For the text-containing cell, return its midpoint in [X, Y] coordinate format. 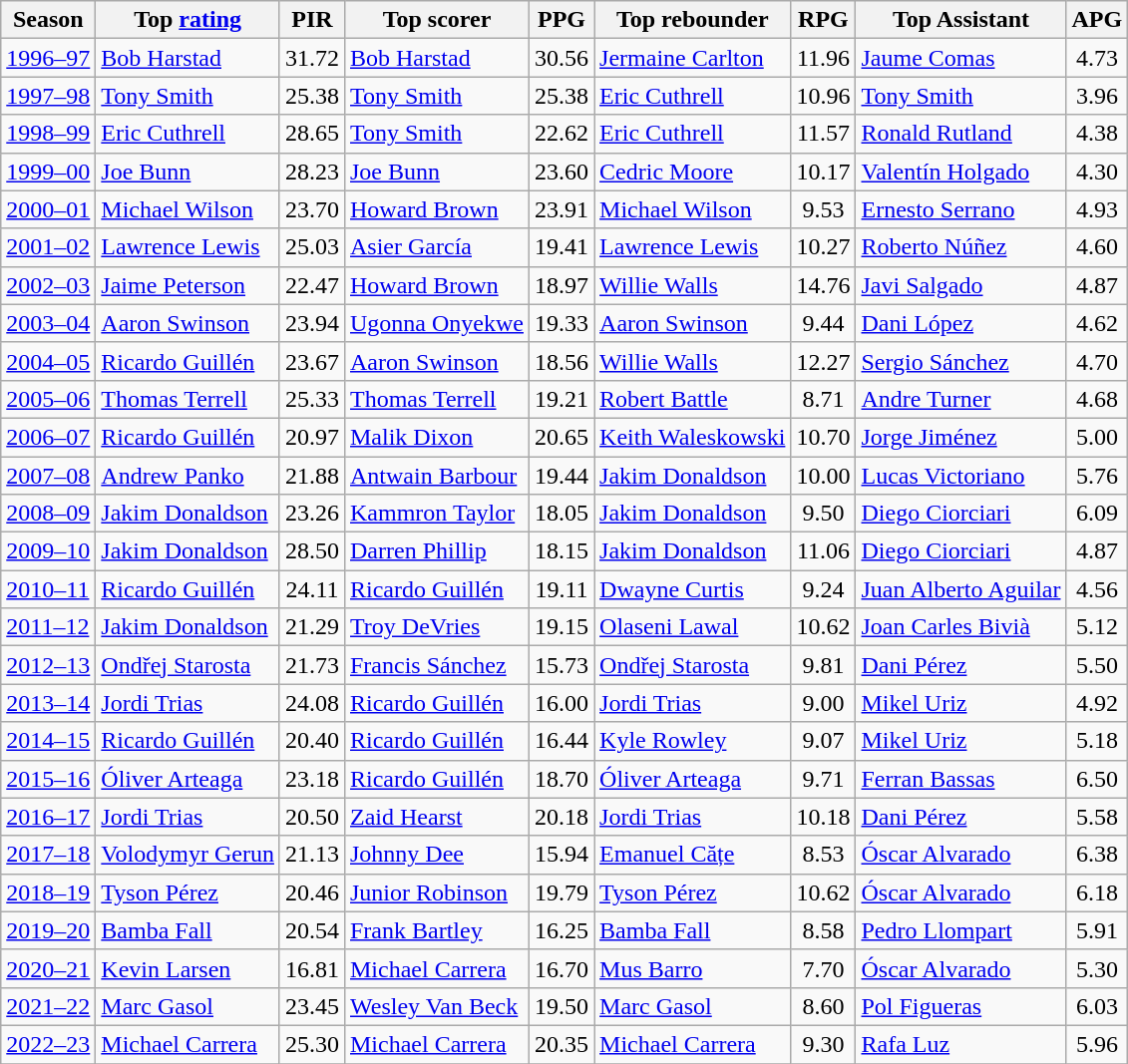
7.70 [824, 968]
Jaume Comas [961, 58]
21.29 [311, 627]
Dani López [961, 323]
Andrew Panko [188, 476]
18.97 [563, 285]
23.94 [311, 323]
5.18 [1097, 741]
Johnny Dee [437, 855]
9.24 [824, 589]
1997–98 [48, 96]
Jaime Peterson [188, 285]
18.70 [563, 779]
Ernesto Serrano [961, 209]
8.60 [824, 1006]
Top Assistant [961, 20]
19.44 [563, 476]
5.91 [1097, 930]
Juan Alberto Aguilar [961, 589]
8.53 [824, 855]
9.81 [824, 665]
20.97 [311, 437]
Emanuel Cățe [692, 855]
APG [1097, 20]
8.58 [824, 930]
23.26 [311, 514]
2000–01 [48, 209]
Ferran Bassas [961, 779]
6.38 [1097, 855]
2013–14 [48, 703]
11.06 [824, 551]
Dwayne Curtis [692, 589]
10.18 [824, 817]
2022–23 [48, 1044]
11.57 [824, 134]
Top rating [188, 20]
1998–99 [48, 134]
Top scorer [437, 20]
20.46 [311, 892]
19.33 [563, 323]
10.00 [824, 476]
Kammron Taylor [437, 514]
22.62 [563, 134]
9.50 [824, 514]
Kyle Rowley [692, 741]
9.07 [824, 741]
2009–10 [48, 551]
Jorge Jiménez [961, 437]
Joan Carles Bivià [961, 627]
Olaseni Lawal [692, 627]
2003–04 [48, 323]
19.41 [563, 247]
22.47 [311, 285]
Malik Dixon [437, 437]
Troy DeVries [437, 627]
9.71 [824, 779]
9.00 [824, 703]
18.56 [563, 361]
19.50 [563, 1006]
Wesley Van Beck [437, 1006]
24.11 [311, 589]
Junior Robinson [437, 892]
15.73 [563, 665]
Cedric Moore [692, 172]
Ugonna Onyekwe [437, 323]
20.54 [311, 930]
6.03 [1097, 1006]
21.13 [311, 855]
Darren Phillip [437, 551]
2004–05 [48, 361]
5.50 [1097, 665]
10.27 [824, 247]
5.30 [1097, 968]
2014–15 [48, 741]
Keith Waleskowski [692, 437]
Roberto Núñez [961, 247]
2001–02 [48, 247]
4.73 [1097, 58]
12.27 [824, 361]
23.91 [563, 209]
28.50 [311, 551]
28.23 [311, 172]
4.68 [1097, 399]
23.60 [563, 172]
2010–11 [48, 589]
RPG [824, 20]
2005–06 [48, 399]
16.00 [563, 703]
16.70 [563, 968]
25.30 [311, 1044]
18.05 [563, 514]
5.00 [1097, 437]
PIR [311, 20]
5.76 [1097, 476]
16.44 [563, 741]
16.25 [563, 930]
2021–22 [48, 1006]
16.81 [311, 968]
4.30 [1097, 172]
31.72 [311, 58]
1999–00 [48, 172]
30.56 [563, 58]
20.65 [563, 437]
23.45 [311, 1006]
Sergio Sánchez [961, 361]
3.96 [1097, 96]
4.38 [1097, 134]
Pedro Llompart [961, 930]
19.15 [563, 627]
Valentín Holgado [961, 172]
2012–13 [48, 665]
2006–07 [48, 437]
4.93 [1097, 209]
4.70 [1097, 361]
2007–08 [48, 476]
23.67 [311, 361]
2018–19 [48, 892]
2019–20 [48, 930]
5.12 [1097, 627]
2002–03 [48, 285]
6.50 [1097, 779]
Andre Turner [961, 399]
Rafa Luz [961, 1044]
1996–97 [48, 58]
8.71 [824, 399]
Top rebounder [692, 20]
2008–09 [48, 514]
2011–12 [48, 627]
28.65 [311, 134]
Mus Barro [692, 968]
2016–17 [48, 817]
23.70 [311, 209]
14.76 [824, 285]
21.73 [311, 665]
5.58 [1097, 817]
Javi Salgado [961, 285]
10.96 [824, 96]
Jermaine Carlton [692, 58]
Frank Bartley [437, 930]
Lucas Victoriano [961, 476]
9.53 [824, 209]
20.35 [563, 1044]
9.30 [824, 1044]
4.92 [1097, 703]
20.50 [311, 817]
Robert Battle [692, 399]
10.17 [824, 172]
Volodymyr Gerun [188, 855]
20.40 [311, 741]
Ronald Rutland [961, 134]
19.21 [563, 399]
Season [48, 20]
2015–16 [48, 779]
4.60 [1097, 247]
15.94 [563, 855]
6.09 [1097, 514]
19.79 [563, 892]
23.18 [311, 779]
Asier García [437, 247]
Antwain Barbour [437, 476]
5.96 [1097, 1044]
Zaid Hearst [437, 817]
20.18 [563, 817]
4.62 [1097, 323]
25.33 [311, 399]
PPG [563, 20]
24.08 [311, 703]
6.18 [1097, 892]
9.44 [824, 323]
4.56 [1097, 589]
19.11 [563, 589]
Pol Figueras [961, 1006]
Francis Sánchez [437, 665]
2020–21 [48, 968]
2017–18 [48, 855]
25.03 [311, 247]
11.96 [824, 58]
10.70 [824, 437]
21.88 [311, 476]
Kevin Larsen [188, 968]
18.15 [563, 551]
